For the text-containing cell, return its midpoint in [X, Y] coordinate format. 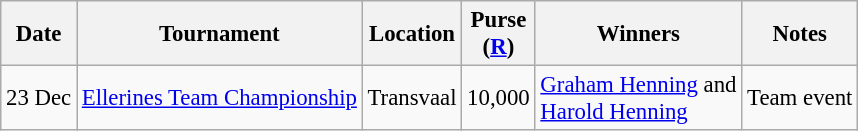
Graham Henning and Harold Henning [638, 98]
Location [412, 34]
Team event [800, 98]
Winners [638, 34]
Date [39, 34]
Ellerines Team Championship [219, 98]
Purse(R) [498, 34]
Notes [800, 34]
Transvaal [412, 98]
10,000 [498, 98]
23 Dec [39, 98]
Tournament [219, 34]
